Return the (X, Y) coordinate for the center point of the cell that contains the specified text.  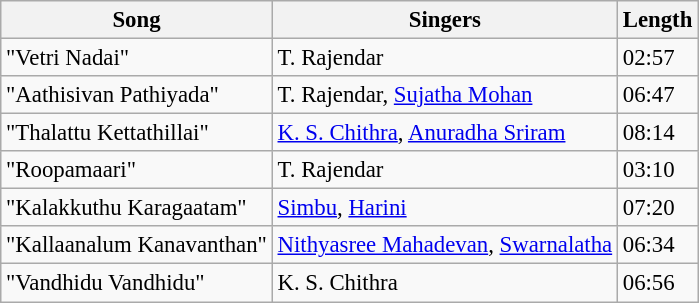
02:57 (657, 58)
"Aathisivan Pathiyada" (136, 95)
"Thalattu Kettathillai" (136, 133)
07:20 (657, 208)
Singers (444, 20)
06:56 (657, 283)
06:34 (657, 245)
Nithyasree Mahadevan, Swarnalatha (444, 245)
08:14 (657, 133)
06:47 (657, 95)
"Vetri Nadai" (136, 58)
T. Rajendar, Sujatha Mohan (444, 95)
Song (136, 20)
"Kallaanalum Kanavanthan" (136, 245)
"Kalakkuthu Karagaatam" (136, 208)
Simbu, Harini (444, 208)
Length (657, 20)
K. S. Chithra (444, 283)
"Roopamaari" (136, 170)
03:10 (657, 170)
K. S. Chithra, Anuradha Sriram (444, 133)
"Vandhidu Vandhidu" (136, 283)
